Search for the cell housing the specified text and yield its [X, Y] center coordinate. 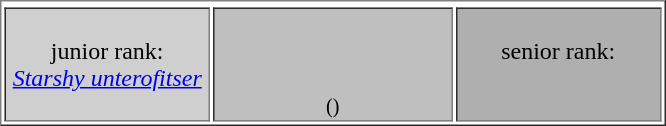
junior rank:Starshy unterofitser [106, 65]
senior rank: [558, 65]
() [333, 65]
